Capture the cell that displays the provided text and extract its [X, Y] central coordinate. 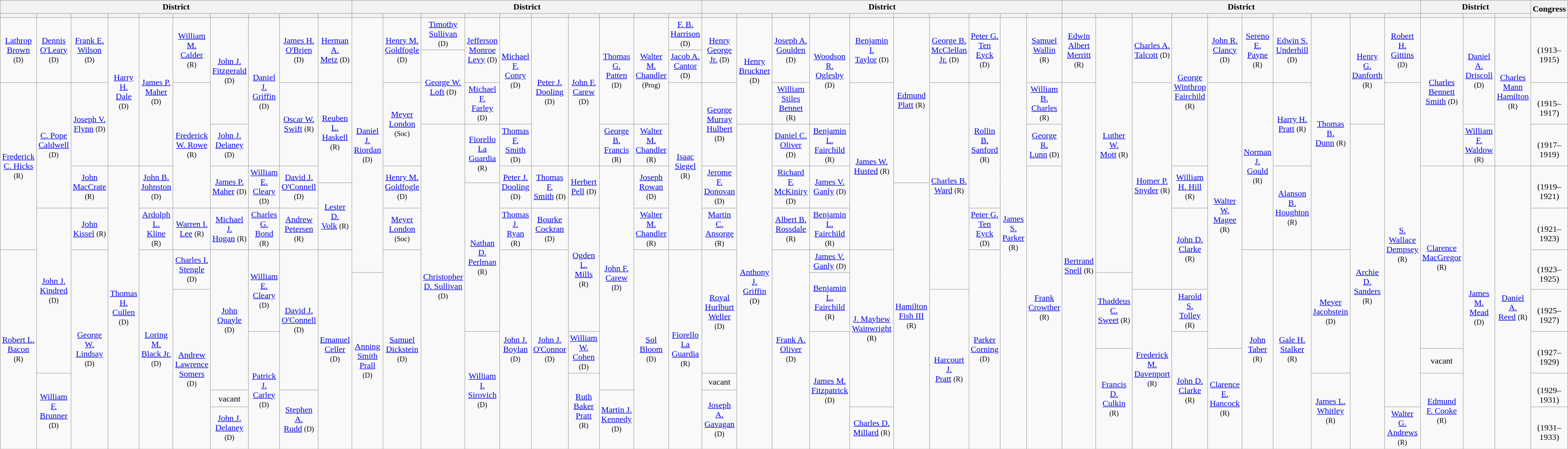
BourkeCockran (D) [550, 229]
Ogden L.Mills (R) [584, 269]
HarcourtJ.Pratt (R) [949, 369]
IsaacSiegel (R) [686, 166]
Luther W.Mott (R) [1114, 145]
FrederickW. Rowe(R) [192, 145]
SamuelDickstein(D) [402, 349]
Joseph A.Goulden (D) [791, 50]
GeorgeWinthropFairchild(R) [1190, 92]
ReubenL.Haskell(R) [335, 133]
FiorelloLa Guardia(R) [686, 349]
ParkerCorning(D) [985, 349]
George B.McClellanJr. (D) [949, 50]
HerbertPell (D) [584, 187]
WilliamF.Brunner(D) [54, 411]
Gale H.Stalker(R) [1292, 349]
AndrewLawrenceSomers(D) [192, 369]
Woodson R.Oglesby (D) [830, 71]
ArchieD.Sanders(R) [1367, 286]
TimothySullivan (D) [443, 34]
Michael F.Farley (D) [482, 103]
Joseph V.Flynn (D) [89, 124]
John R.Clancy(D) [1225, 50]
Joseph A.Gavagan (D) [719, 419]
Peter J.Dooling (D) [516, 187]
Jacob A.Cantor (D) [686, 66]
Charles I.Stengle (D) [192, 269]
Charles G.Bond (R) [264, 229]
Oscar W.Swift (R) [299, 124]
Ardolph L.Kline (R) [156, 229]
HenryGeorgeJr. (D) [719, 50]
Walter G.Andrews (R) [1403, 428]
(1923–1925) [1549, 269]
SamuelWallin (R) [1044, 50]
BertrandSnell (R) [1079, 265]
BenjaminI.Taylor (D) [872, 50]
CharlesMannHamilton(R) [1513, 92]
LathropBrown(D) [18, 50]
(1915–1917) [1549, 103]
AnthonyJ.Griffin(D) [755, 286]
Albert B.Rossdale (R) [791, 229]
George W.Lindsay (D) [89, 349]
Francis D.Culkin (R) [1114, 398]
(1925–1927) [1549, 310]
ClarenceMacGregor(R) [1442, 257]
SolBloom (D) [651, 349]
AndrewPetersen (R) [299, 229]
JosephRowan (D) [651, 187]
John J.Fitzgerald(D) [229, 71]
JohnKissel (R) [89, 229]
ClarenceE.Hancock(R) [1225, 398]
James V.Ganly (D) [830, 187]
ThomasH.Cullen(D) [124, 307]
JohnQuayle (D) [229, 320]
FrankCrowther(R) [1044, 307]
James V. Ganly (D) [830, 261]
EdwinAlbertMerritt(R) [1079, 50]
Walter M.Chandler(Prog) [651, 71]
WilliamH. Hill (R) [1190, 187]
ThaddeusC.Sweet (R) [1114, 310]
Loring M.Black Jr. (D) [156, 349]
James H.O'Brien(D) [299, 50]
MeyerLondon(Soc) [402, 124]
Martin C.Ansorge (R) [719, 229]
HenryBruckner(D) [755, 71]
John J.O'Connor (D) [550, 349]
CharlesBennettSmith (D) [1442, 92]
Daniel A.Driscoll (D) [1479, 71]
(1931–1933) [1549, 428]
HermanA.Metz (D) [335, 50]
Henry G.Danforth(R) [1367, 71]
Henry M.Goldfogle (D) [402, 187]
Lester D.Volk (R) [335, 216]
MeyerJacobstein(D) [1330, 312]
NormanJ.Gould(R) [1258, 166]
(1927–1929) [1549, 352]
RuthBakerPratt (R) [584, 411]
J. MayhewWainwright(R) [872, 328]
Harold S.Tolley (R) [1190, 310]
Charles D.Millard (R) [872, 428]
William I.Sirovich(D) [482, 390]
Warren I.Lee (R) [192, 229]
William B.Charles (R) [1044, 103]
Henry M.Goldfogle(D) [402, 50]
C. PopeCaldwell(D) [54, 145]
Stephen A.Rudd (D) [299, 419]
AnningSmithPrall (D) [367, 361]
William F.Waldow (R) [1479, 145]
(1913–1915) [1549, 50]
William W.Cohen (D) [584, 352]
John B.Johnston (D) [156, 187]
(1919–1921) [1549, 187]
FrederickM.Davenport(R) [1152, 369]
George R.Lunn (D) [1044, 145]
DennisO'Leary(D) [54, 50]
Daniel J.Griffin (D) [264, 92]
Thomas G.Patten (D) [617, 71]
F. B.Harrison (D) [686, 34]
Homer P.Snyder (R) [1152, 186]
(1929–1931) [1549, 390]
James W.Husted (R) [872, 166]
Congress [1549, 9]
Edwin S.Underhill(D) [1292, 50]
David J.O'Connell(D) [299, 320]
EdmundPlatt (R) [912, 100]
GeorgeMurrayHulbert (D) [719, 124]
Harry H.Pratt (R) [1292, 124]
Thomas J.Ryan (R) [516, 229]
Harry H.Dale (D) [124, 92]
Martin J.Kennedy(D) [617, 419]
Jerome F.Donovan (D) [719, 187]
Daniel A.Reed (R) [1513, 307]
JamesS.Parker(R) [1013, 233]
James M.Mead (D) [1479, 307]
James M.Fitzpatrick (D) [830, 390]
William StilesBennet (R) [791, 103]
John J.Boylan (D) [516, 349]
Daniel J.Riordan(D) [367, 145]
Alanson B.Houghton(R) [1292, 208]
George B.Francis (R) [617, 145]
S.WallaceDempsey(R) [1403, 245]
Richard F.McKiniry (D) [791, 187]
MeyerLondon (Soc) [402, 229]
WalterW.Magee(R) [1225, 215]
JohnMacCrate (R) [89, 187]
Fiorello LaGuardia (R) [482, 153]
FrederickC. Hicks(R) [18, 166]
EdmundF. Cooke(R) [1442, 411]
John J.Kindred(D) [54, 290]
Charles B.Ward (R) [949, 186]
SerenoE.Payne(R) [1258, 50]
Charles A.Talcott (D) [1152, 50]
Daniel C.Oliver (D) [791, 145]
Patrick J.Carley (D) [264, 390]
Rollin B.Sanford (R) [985, 145]
Peter J.Dooling(D) [550, 92]
Frank A.Oliver (D) [791, 349]
Nathan D.Perlman (R) [482, 257]
JeffersonMonroeLevy (D) [482, 50]
JohnTaber(R) [1258, 349]
Michael F.Conry (D) [516, 71]
HamiltonFish III(R) [912, 316]
Frank E.Wilson (D) [89, 50]
Thomas B.Dunn (R) [1330, 134]
RoyalHurlburtWeller (D) [719, 312]
William M.Calder (R) [192, 50]
(1917–1919) [1549, 145]
James L.Whitley(R) [1330, 411]
(1921–1923) [1549, 229]
EmanuelCeller(D) [335, 349]
George W.Loft (D) [443, 87]
ChristopherD. Sullivan(D) [443, 286]
David J.O'Connell (D) [299, 187]
Robert H.Gittins (D) [1403, 50]
Michael J.Hogan (R) [229, 229]
Robert L.Bacon(R) [18, 349]
